Search for the cell housing the specified text and yield its (X, Y) center coordinate. 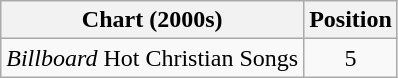
Position (351, 20)
Billboard Hot Christian Songs (152, 58)
5 (351, 58)
Chart (2000s) (152, 20)
